Find where the given text appears and provide that cell's center as (x, y) coordinate. 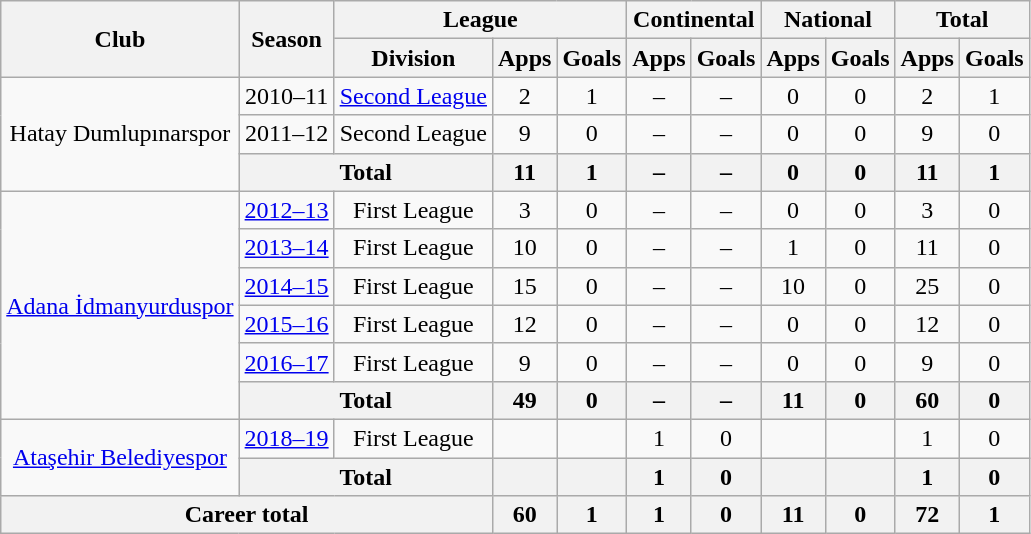
Season (286, 39)
Club (120, 39)
Division (413, 58)
72 (927, 515)
Adana İdmanyurduspor (120, 305)
2013–14 (286, 248)
2015–16 (286, 324)
2011–12 (286, 134)
National (828, 20)
Ataşehir Belediyespor (120, 457)
Continental (694, 20)
League (480, 20)
2014–15 (286, 286)
2018–19 (286, 438)
25 (927, 286)
49 (524, 400)
2010–11 (286, 96)
Career total (247, 515)
Hatay Dumlupınarspor (120, 134)
2012–13 (286, 210)
15 (524, 286)
2016–17 (286, 362)
